Determine the (x, y) coordinate at the center of the cell enclosing the given text.  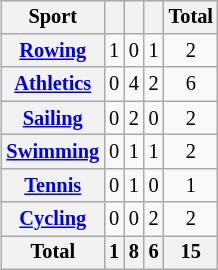
Tennis (54, 185)
Sailing (54, 118)
Athletics (54, 84)
Swimming (54, 152)
Rowing (54, 51)
4 (134, 84)
Cycling (54, 219)
8 (134, 253)
15 (191, 253)
Sport (54, 17)
